Detect which cell encompasses the target text, then output its (X, Y) center coordinate. 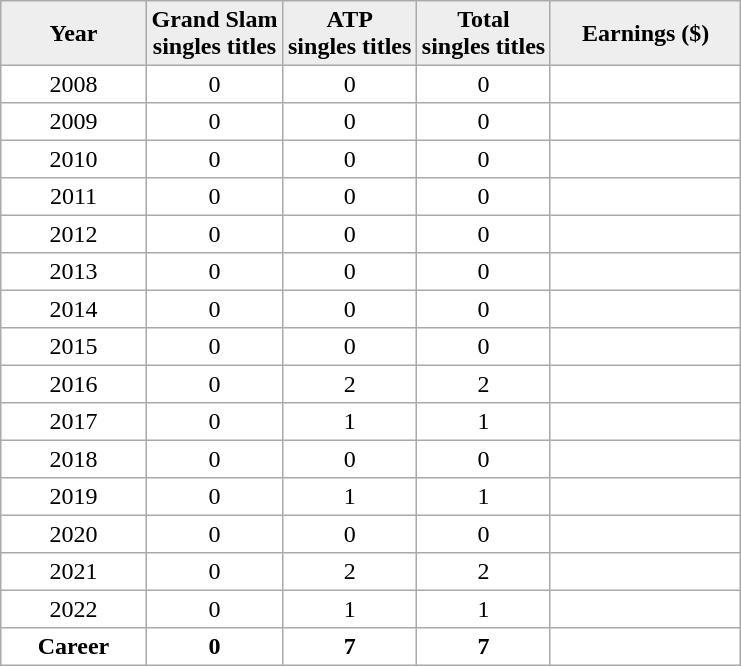
ATP singles titles (350, 33)
2018 (74, 459)
2017 (74, 422)
2016 (74, 384)
2020 (74, 534)
2015 (74, 347)
2011 (74, 197)
Year (74, 33)
2008 (74, 84)
2021 (74, 572)
2019 (74, 497)
2014 (74, 309)
Career (74, 647)
2022 (74, 609)
2009 (74, 122)
Totalsingles titles (484, 33)
2012 (74, 234)
Earnings ($) (645, 33)
Grand Slamsingles titles (214, 33)
2010 (74, 159)
2013 (74, 272)
